Detect which cell encompasses the target text, then output its [X, Y] center coordinate. 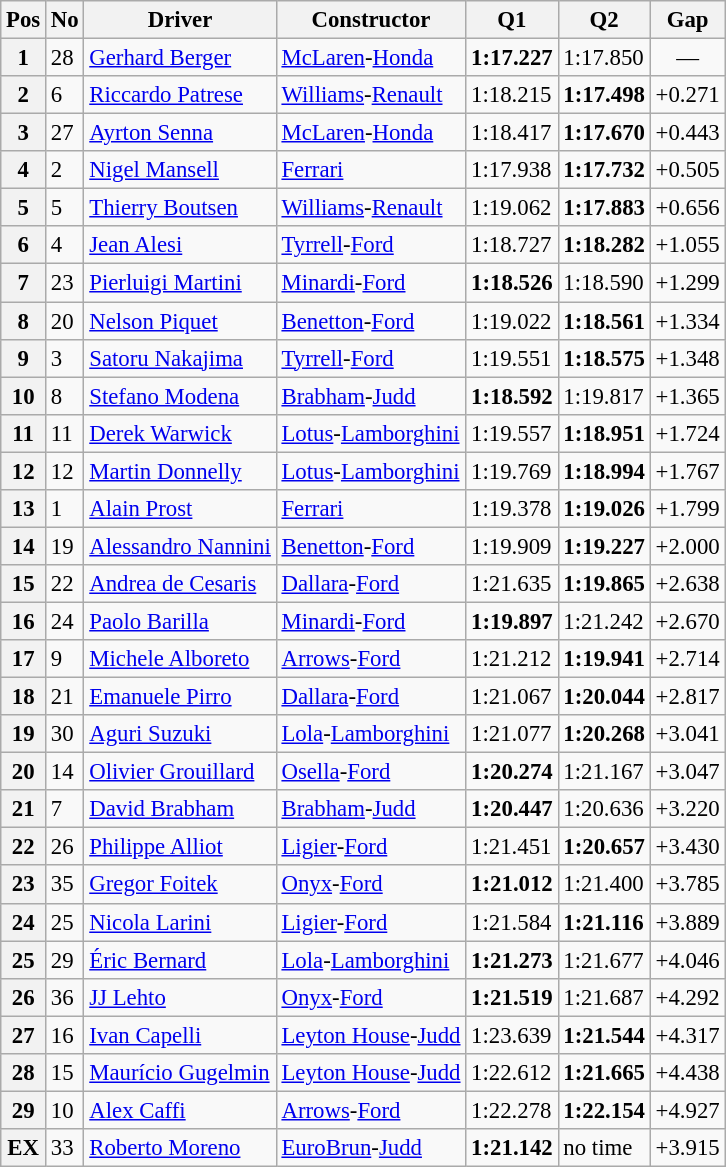
33 [65, 1148]
+3.915 [688, 1148]
+4.046 [688, 960]
1:17.670 [604, 133]
Olivier Grouillard [180, 772]
1:19.026 [604, 509]
1:20.044 [604, 697]
1:20.657 [604, 847]
Nigel Mansell [180, 170]
1:19.941 [604, 659]
1:17.938 [512, 170]
1:21.677 [604, 960]
13 [24, 509]
Nelson Piquet [180, 321]
1:20.447 [512, 809]
Roberto Moreno [180, 1148]
+3.889 [688, 922]
30 [65, 734]
Driver [180, 20]
1:19.909 [512, 546]
1:18.951 [604, 433]
Gerhard Berger [180, 58]
1:19.227 [604, 546]
Jean Alesi [180, 245]
Philippe Alliot [180, 847]
Paolo Barilla [180, 621]
+0.443 [688, 133]
+1.055 [688, 245]
1:22.612 [512, 1073]
1:21.544 [604, 1035]
+3.785 [688, 885]
1:23.639 [512, 1035]
1:21.665 [604, 1073]
1:18.575 [604, 358]
1:21.635 [512, 584]
+4.438 [688, 1073]
+4.317 [688, 1035]
+1.334 [688, 321]
1:19.897 [512, 621]
1:21.584 [512, 922]
1:19.378 [512, 509]
1:21.116 [604, 922]
No [65, 20]
1:21.519 [512, 997]
1:20.636 [604, 809]
1:19.551 [512, 358]
+1.767 [688, 471]
Pierluigi Martini [180, 283]
JJ Lehto [180, 997]
1:21.687 [604, 997]
Ayrton Senna [180, 133]
1:21.273 [512, 960]
+1.724 [688, 433]
Éric Bernard [180, 960]
+2.817 [688, 697]
Pos [24, 20]
1:18.417 [512, 133]
+1.365 [688, 396]
1:17.227 [512, 58]
1:20.274 [512, 772]
+1.299 [688, 283]
+1.348 [688, 358]
Gregor Foitek [180, 885]
1:17.732 [604, 170]
EuroBrun-Judd [371, 1148]
1:18.215 [512, 95]
+0.271 [688, 95]
1:19.062 [512, 208]
18 [24, 697]
1:21.142 [512, 1148]
Osella-Ford [371, 772]
Riccardo Patrese [180, 95]
1:17.883 [604, 208]
1:21.012 [512, 885]
1:19.022 [512, 321]
1:18.994 [604, 471]
1:21.167 [604, 772]
1:18.561 [604, 321]
Alain Prost [180, 509]
1:17.850 [604, 58]
Gap [688, 20]
1:18.526 [512, 283]
EX [24, 1148]
1:19.557 [512, 433]
35 [65, 885]
+4.927 [688, 1110]
+3.041 [688, 734]
1:21.077 [512, 734]
36 [65, 997]
Alessandro Nannini [180, 546]
+3.047 [688, 772]
Alex Caffi [180, 1110]
+2.670 [688, 621]
1:18.727 [512, 245]
Emanuele Pirro [180, 697]
+0.656 [688, 208]
+2.638 [688, 584]
Q1 [512, 20]
1:17.498 [604, 95]
1:21.212 [512, 659]
1:22.278 [512, 1110]
1:22.154 [604, 1110]
Derek Warwick [180, 433]
1:19.769 [512, 471]
1:19.865 [604, 584]
1:18.592 [512, 396]
1:21.067 [512, 697]
+3.430 [688, 847]
Andrea de Cesaris [180, 584]
1:21.451 [512, 847]
Maurício Gugelmin [180, 1073]
1:21.242 [604, 621]
Michele Alboreto [180, 659]
+2.714 [688, 659]
no time [604, 1148]
Satoru Nakajima [180, 358]
1:19.817 [604, 396]
1:18.590 [604, 283]
Ivan Capelli [180, 1035]
+2.000 [688, 546]
Nicola Larini [180, 922]
+4.292 [688, 997]
1:20.268 [604, 734]
+0.505 [688, 170]
Q2 [604, 20]
+3.220 [688, 809]
David Brabham [180, 809]
17 [24, 659]
Thierry Boutsen [180, 208]
1:18.282 [604, 245]
+1.799 [688, 509]
Stefano Modena [180, 396]
— [688, 58]
1:21.400 [604, 885]
Martin Donnelly [180, 471]
Constructor [371, 20]
Aguri Suzuki [180, 734]
